Return (x, y) of the center of cell containing provided text 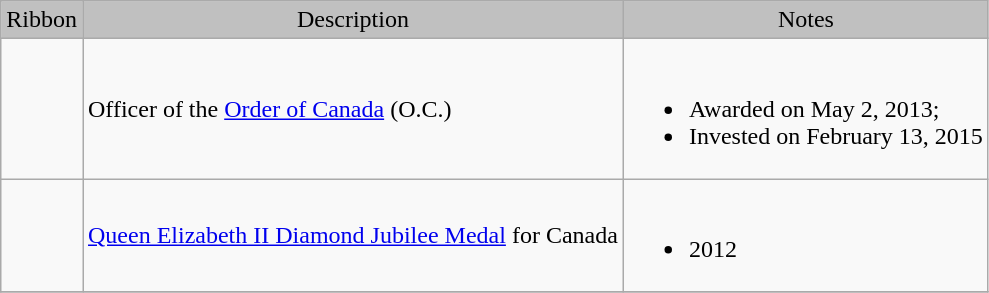
Officer of the Order of Canada (O.C.) (352, 109)
Ribbon (42, 20)
Queen Elizabeth II Diamond Jubilee Medal for Canada (352, 236)
Awarded on May 2, 2013;Invested on February 13, 2015 (806, 109)
Description (352, 20)
Notes (806, 20)
2012 (806, 236)
